Find where the given text appears and provide that cell's center as [X, Y] coordinate. 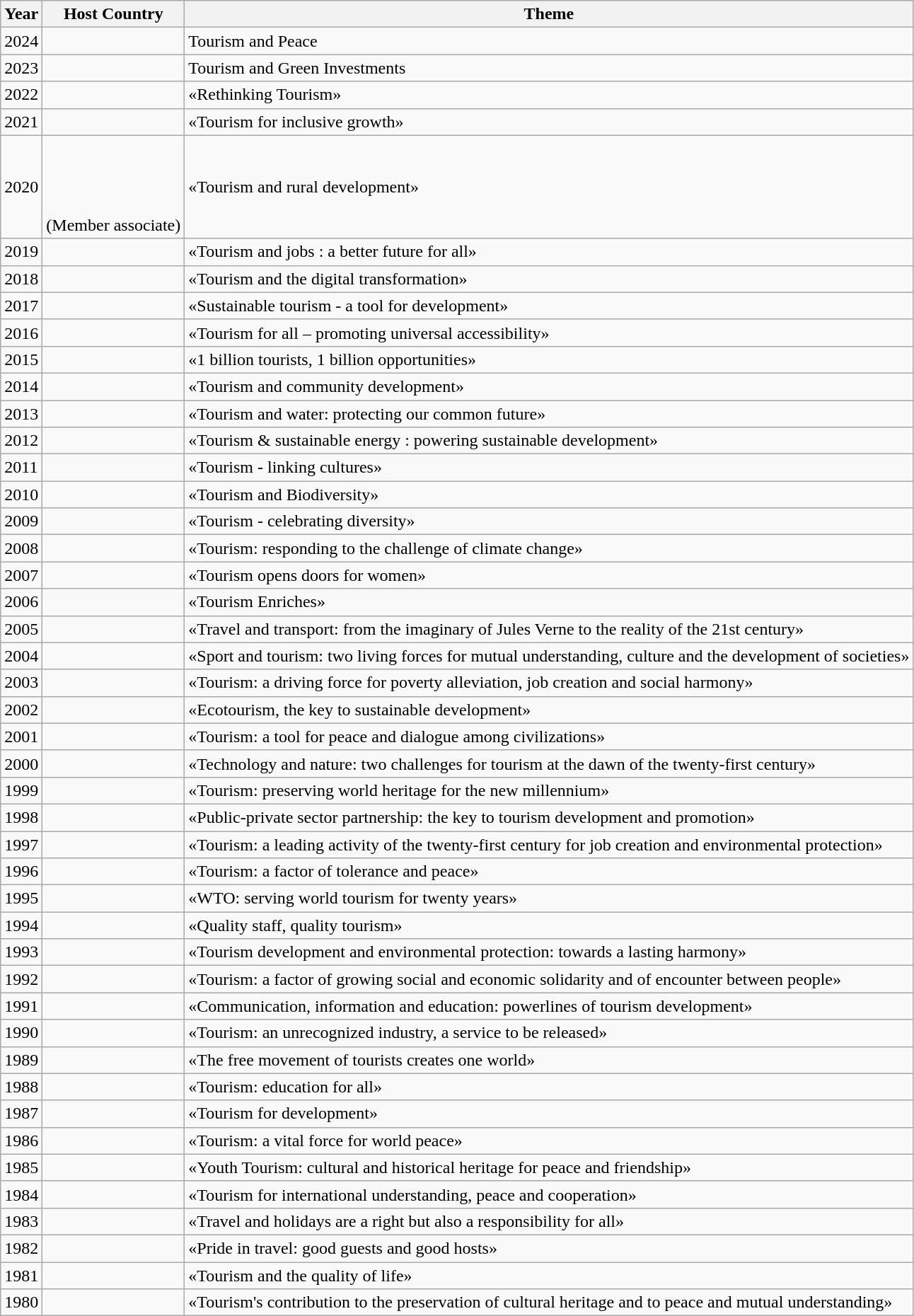
«Tourism opens doors for women» [549, 575]
«Tourism and water: protecting our common future» [549, 414]
2017 [21, 306]
«Tourism - linking cultures» [549, 468]
2020 [21, 187]
2022 [21, 95]
2019 [21, 252]
«Tourism: a driving force for poverty alleviation, job creation and social harmony» [549, 683]
«Quality staff, quality tourism» [549, 925]
2003 [21, 683]
1992 [21, 979]
«Tourism: a vital force for world peace» [549, 1141]
2000 [21, 763]
2005 [21, 629]
«Tourism for international understanding, peace and cooperation» [549, 1194]
«Tourism for all – promoting universal accessibility» [549, 333]
«Travel and holidays are a right but also a responsibility for all» [549, 1221]
2012 [21, 441]
2014 [21, 386]
1980 [21, 1303]
1987 [21, 1114]
2009 [21, 521]
2008 [21, 548]
«Tourism for development» [549, 1114]
2023 [21, 68]
Theme [549, 14]
2024 [21, 41]
«Rethinking Tourism» [549, 95]
1995 [21, 899]
Tourism and Green Investments [549, 68]
2013 [21, 414]
1990 [21, 1033]
«1 billion tourists, 1 billion opportunities» [549, 359]
«Tourism: education for all» [549, 1087]
(Member associate) [113, 187]
«Tourism development and environmental protection: towards a lasting harmony» [549, 952]
«The free movement of tourists creates one world» [549, 1060]
1994 [21, 925]
«Sustainable tourism - a tool for development» [549, 306]
1982 [21, 1248]
2016 [21, 333]
«Youth Tourism: cultural and historical heritage for peace and friendship» [549, 1167]
2018 [21, 279]
«Ecotourism, the key to sustainable development» [549, 710]
«Tourism - celebrating diversity» [549, 521]
«Tourism: a leading activity of the twenty-first century for job creation and environmental protection» [549, 844]
1984 [21, 1194]
«Tourism and community development» [549, 386]
Tourism and Peace [549, 41]
«Tourism: an unrecognized industry, a service to be released» [549, 1033]
«Tourism & sustainable energy : powering sustainable development» [549, 441]
1981 [21, 1276]
2010 [21, 495]
«Travel and transport: from the imaginary of Jules Verne to the reality of the 21st century» [549, 629]
Host Country [113, 14]
«Tourism Enriches» [549, 602]
«Public-private sector partnership: the key to tourism development and promotion» [549, 817]
«Technology and nature: two challenges for tourism at the dawn of the twenty-first century» [549, 763]
«Tourism: responding to the challenge of climate change» [549, 548]
1989 [21, 1060]
2011 [21, 468]
«Tourism: a factor of tolerance and peace» [549, 872]
2007 [21, 575]
«Tourism for inclusive growth» [549, 122]
«Tourism and rural development» [549, 187]
2004 [21, 656]
2021 [21, 122]
2015 [21, 359]
1997 [21, 844]
«WTO: serving world tourism for twenty years» [549, 899]
«Tourism: a factor of growing social and economic solidarity and of encounter between people» [549, 979]
«Tourism and jobs : a better future for all» [549, 252]
Year [21, 14]
1986 [21, 1141]
«Tourism: preserving world heritage for the new millennium» [549, 790]
1993 [21, 952]
1985 [21, 1167]
«Communication, information and education: powerlines of tourism development» [549, 1006]
1996 [21, 872]
2001 [21, 737]
1999 [21, 790]
«Tourism and the quality of life» [549, 1276]
1991 [21, 1006]
2002 [21, 710]
«Tourism and the digital transformation» [549, 279]
«Tourism: a tool for peace and dialogue among civilizations» [549, 737]
1988 [21, 1087]
«Tourism and Biodiversity» [549, 495]
2006 [21, 602]
«Sport and tourism: two living forces for mutual understanding, culture and the development of societies» [549, 656]
«Tourism's contribution to the preservation of cultural heritage and to peace and mutual understanding» [549, 1303]
«Pride in travel: good guests and good hosts» [549, 1248]
1983 [21, 1221]
1998 [21, 817]
